From the cell containing the given text, extract its center point as [x, y] coordinate. 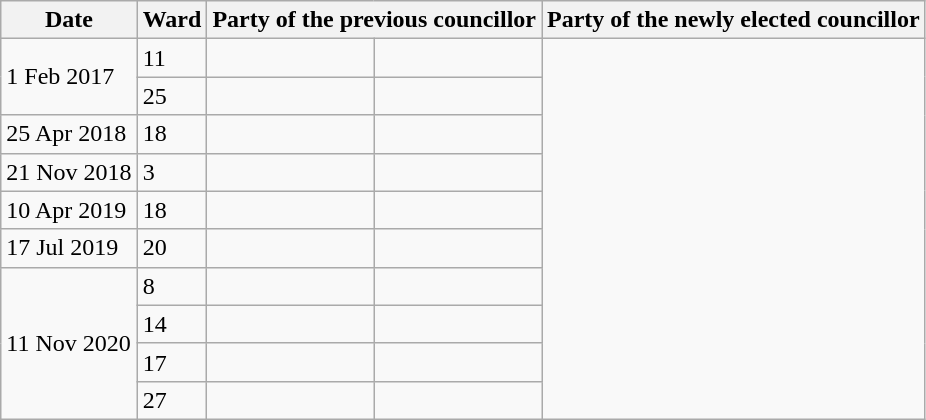
1 Feb 2017 [69, 77]
20 [172, 248]
25 [172, 96]
Party of the newly elected councillor [734, 20]
17 Jul 2019 [69, 248]
Party of the previous councillor [374, 20]
25 Apr 2018 [69, 134]
Date [69, 20]
8 [172, 286]
14 [172, 324]
27 [172, 400]
11 [172, 58]
11 Nov 2020 [69, 343]
17 [172, 362]
10 Apr 2019 [69, 210]
Ward [172, 20]
21 Nov 2018 [69, 172]
3 [172, 172]
